Locate the cell with the specified text and output its (X, Y) center coordinate. 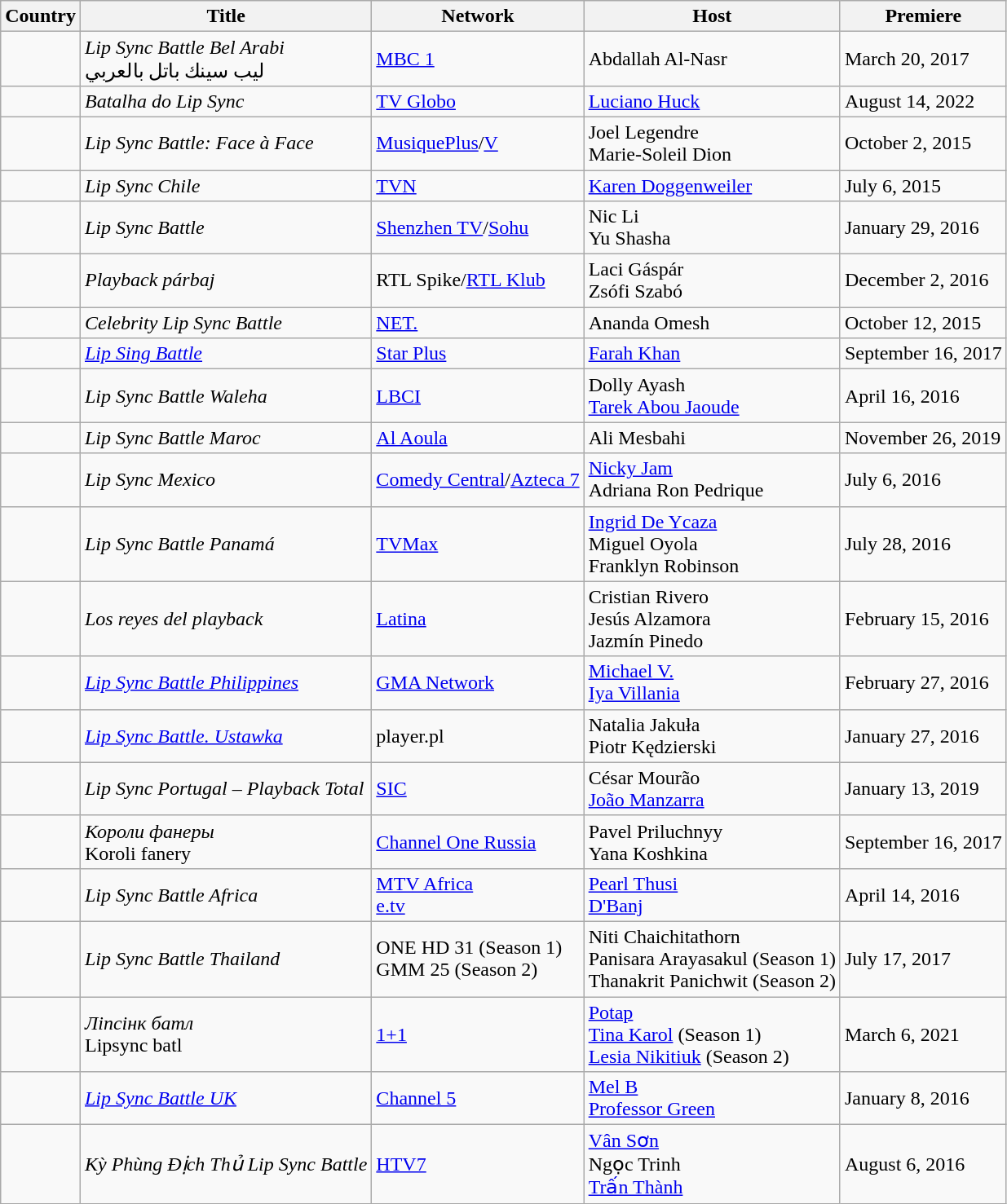
Nicky JamAdriana Ron Pedrique (712, 479)
Abdallah Al-Nasr (712, 59)
Ananda Omesh (712, 323)
TVMax (478, 544)
Lip Sync Battle Bel Arabiليب سينك باتل بالعربي (225, 59)
Channel 5 (478, 1099)
Natalia JakułaPiotr Kędzierski (712, 735)
LBCI (478, 396)
Farah Khan (712, 354)
January 29, 2016 (923, 228)
Ліпсінк батлLipsync batl (225, 1034)
Dolly AyashTarek Abou Jaoude (712, 396)
August 14, 2022 (923, 101)
Title (225, 16)
Playback párbaj (225, 280)
Pavel PriluchnyyYana Koshkina (712, 841)
February 15, 2016 (923, 619)
César MourãoJoão Manzarra (712, 789)
Lip Sync Mexico (225, 479)
Lip Sync Battle Philippines (225, 683)
July 6, 2016 (923, 479)
August 6, 2016 (923, 1164)
January 8, 2016 (923, 1099)
Ali Mesbahi (712, 438)
player.pl (478, 735)
March 6, 2021 (923, 1034)
MusiquePlus/V (478, 143)
Los reyes del playback (225, 619)
Host (712, 16)
February 27, 2016 (923, 683)
TVN (478, 185)
Laci GáspárZsófi Szabó (712, 280)
ONE HD 31 (Season 1) GMM 25 (Season 2) (478, 959)
NET. (478, 323)
March 20, 2017 (923, 59)
PotapTina Karol (Season 1)Lesia Nikitiuk (Season 2) (712, 1034)
RTL Spike/RTL Klub (478, 280)
Joel LegendreMarie-Soleil Dion (712, 143)
Channel One Russia (478, 841)
Короли фанерыKoroli fanery (225, 841)
Batalha do Lip Sync (225, 101)
MBC 1 (478, 59)
Michael V.Iya Villania (712, 683)
Premiere (923, 16)
July 28, 2016 (923, 544)
Luciano Huck (712, 101)
Lip Sync Battle Maroc (225, 438)
December 2, 2016 (923, 280)
July 17, 2017 (923, 959)
GMA Network (478, 683)
April 16, 2016 (923, 396)
Lip Sync Battle Waleha (225, 396)
Lip Sync Battle (225, 228)
Star Plus (478, 354)
Comedy Central/Azteca 7 (478, 479)
Lip Sync Battle Africa (225, 895)
Niti ChaichitathornPanisara Arayasakul (Season 1)Thanakrit Panichwit (Season 2) (712, 959)
Kỳ Phùng Địch Thủ Lip Sync Battle (225, 1164)
July 6, 2015 (923, 185)
1+1 (478, 1034)
Mel BProfessor Green (712, 1099)
Karen Doggenweiler (712, 185)
Al Aoula (478, 438)
Lip Sync Chile (225, 185)
Lip Sync Portugal – Playback Total (225, 789)
October 12, 2015 (923, 323)
Lip Sync Battle. Ustawka (225, 735)
October 2, 2015 (923, 143)
Pearl ThusiD'Banj (712, 895)
Lip Sync Battle Thailand (225, 959)
TV Globo (478, 101)
MTV Africa e.tv (478, 895)
Latina (478, 619)
Nic LiYu Shasha (712, 228)
SIC (478, 789)
Ingrid De YcazaMiguel OyolaFranklyn Robinson (712, 544)
Lip Sync Battle UK (225, 1099)
Lip Sync Battle: Face à Face (225, 143)
Network (478, 16)
November 26, 2019 (923, 438)
January 13, 2019 (923, 789)
Cristian Rivero Jesús Alzamora Jazmín Pinedo (712, 619)
Celebrity Lip Sync Battle (225, 323)
Lip Sing Battle (225, 354)
April 14, 2016 (923, 895)
Vân SơnNgọc TrinhTrấn Thành (712, 1164)
Shenzhen TV/Sohu (478, 228)
January 27, 2016 (923, 735)
Lip Sync Battle Panamá (225, 544)
HTV7 (478, 1164)
Country (41, 16)
